From the cell containing the given text, extract its center point as [X, Y] coordinate. 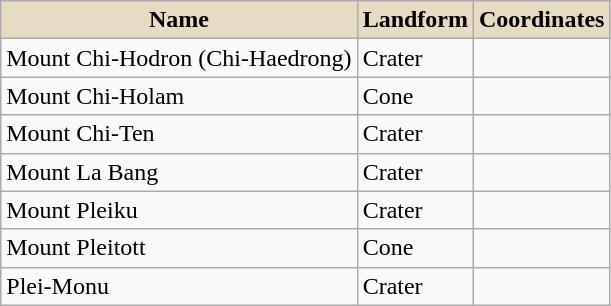
Coordinates [542, 20]
Plei-Monu [179, 286]
Mount Chi-Hodron (Chi-Haedrong) [179, 58]
Mount La Bang [179, 172]
Mount Pleitott [179, 248]
Mount Chi-Ten [179, 134]
Mount Pleiku [179, 210]
Name [179, 20]
Mount Chi-Holam [179, 96]
Landform [415, 20]
